Return [x, y] of the center of cell containing provided text 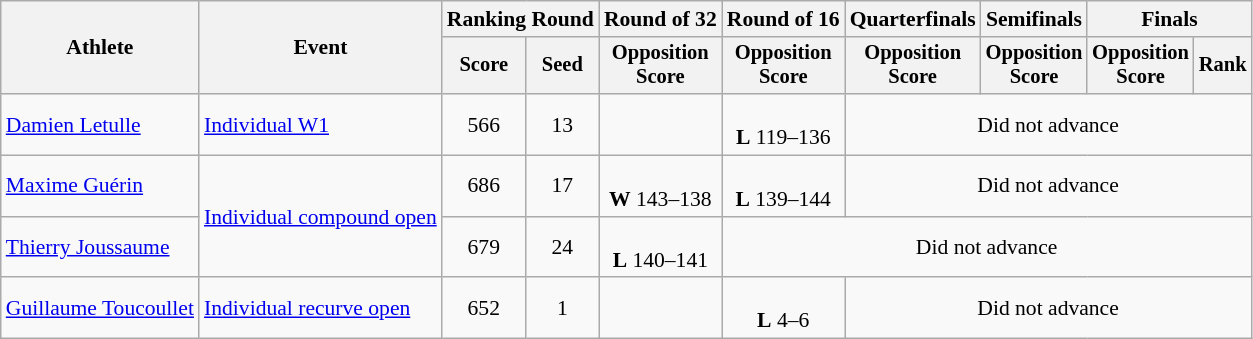
Athlete [100, 48]
Score [484, 66]
Maxime Guérin [100, 186]
L 4–6 [784, 308]
L 119–136 [784, 124]
L 139–144 [784, 186]
Individual compound open [320, 217]
17 [562, 186]
Quarterfinals [913, 19]
Damien Letulle [100, 124]
13 [562, 124]
Individual W1 [320, 124]
Ranking Round [520, 19]
Event [320, 48]
652 [484, 308]
Round of 32 [660, 19]
Semifinals [1034, 19]
L 140–141 [660, 248]
Individual recurve open [320, 308]
Round of 16 [784, 19]
Thierry Joussaume [100, 248]
1 [562, 308]
24 [562, 248]
686 [484, 186]
566 [484, 124]
Guillaume Toucoullet [100, 308]
Rank [1223, 66]
Finals [1169, 19]
W 143–138 [660, 186]
Seed [562, 66]
679 [484, 248]
